Scan for the cell matching the given text and deliver its (X, Y) coordinate at center. 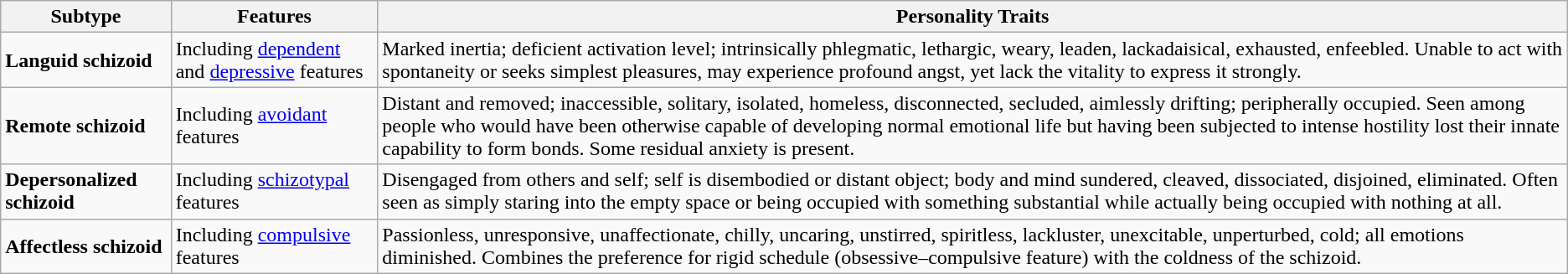
Including compulsive features (275, 246)
Including dependent and depressive features (275, 60)
Remote schizoid (85, 126)
Including schizotypal features (275, 191)
Personality Traits (972, 17)
Features (275, 17)
Including avoidant features (275, 126)
Affectless schizoid (85, 246)
Languid schizoid (85, 60)
Depersonalized schizoid (85, 191)
Subtype (85, 17)
